Identify which cell holds the provided text, then report its [X, Y] central coordinate. 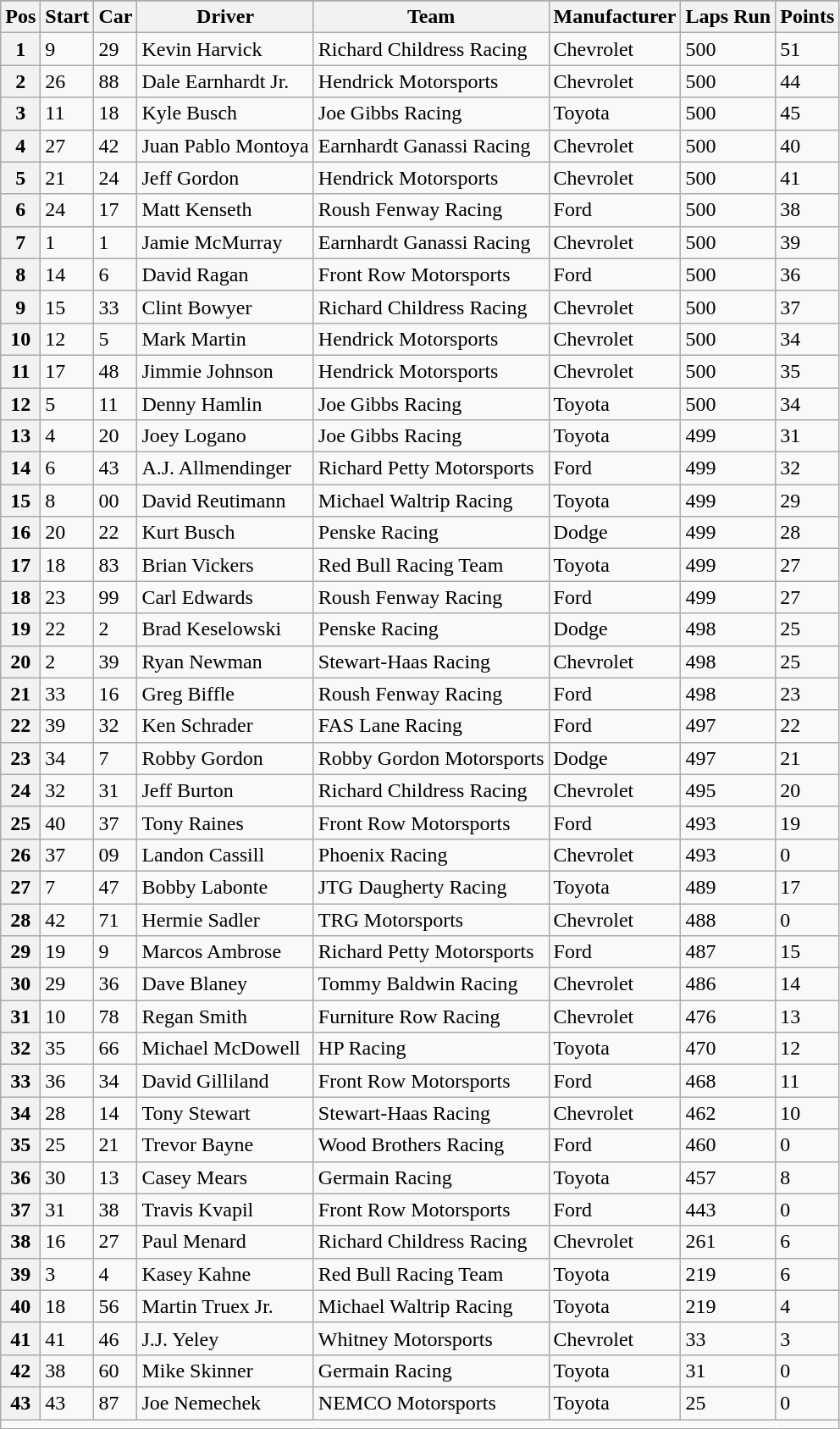
Brian Vickers [225, 565]
TRG Motorsports [431, 919]
78 [115, 1016]
Jimmie Johnson [225, 371]
Paul Menard [225, 1242]
71 [115, 919]
JTG Daugherty Racing [431, 887]
56 [115, 1306]
Kasey Kahne [225, 1274]
Team [431, 17]
Joe Nemechek [225, 1403]
Joey Logano [225, 436]
J.J. Yeley [225, 1338]
457 [728, 1177]
Jeff Burton [225, 790]
Hermie Sadler [225, 919]
489 [728, 887]
Driver [225, 17]
99 [115, 597]
Whitney Motorsports [431, 1338]
51 [808, 49]
David Reutimann [225, 501]
Dave Blaney [225, 984]
462 [728, 1113]
Juan Pablo Montoya [225, 146]
470 [728, 1049]
476 [728, 1016]
Clint Bowyer [225, 307]
Wood Brothers Racing [431, 1145]
468 [728, 1081]
88 [115, 81]
Jeff Gordon [225, 178]
44 [808, 81]
Kurt Busch [225, 533]
46 [115, 1338]
Jamie McMurray [225, 242]
Bobby Labonte [225, 887]
Robby Gordon [225, 758]
Manufacturer [615, 17]
Car [115, 17]
Travis Kvapil [225, 1210]
Tony Stewart [225, 1113]
Landon Cassill [225, 855]
Denny Hamlin [225, 404]
443 [728, 1210]
487 [728, 952]
Carl Edwards [225, 597]
Kevin Harvick [225, 49]
60 [115, 1371]
488 [728, 919]
66 [115, 1049]
Start [68, 17]
A.J. Allmendinger [225, 468]
Dale Earnhardt Jr. [225, 81]
Furniture Row Racing [431, 1016]
00 [115, 501]
Kyle Busch [225, 114]
Martin Truex Jr. [225, 1306]
Matt Kenseth [225, 210]
486 [728, 984]
Brad Keselowski [225, 629]
45 [808, 114]
HP Racing [431, 1049]
Michael McDowell [225, 1049]
Mark Martin [225, 339]
Tommy Baldwin Racing [431, 984]
48 [115, 371]
Ryan Newman [225, 662]
460 [728, 1145]
Points [808, 17]
David Ragan [225, 274]
261 [728, 1242]
83 [115, 565]
Laps Run [728, 17]
Regan Smith [225, 1016]
Phoenix Racing [431, 855]
Mike Skinner [225, 1371]
87 [115, 1403]
Trevor Bayne [225, 1145]
Greg Biffle [225, 694]
09 [115, 855]
David Gilliland [225, 1081]
Marcos Ambrose [225, 952]
Tony Raines [225, 823]
Robby Gordon Motorsports [431, 758]
Casey Mears [225, 1177]
NEMCO Motorsports [431, 1403]
FAS Lane Racing [431, 726]
Ken Schrader [225, 726]
495 [728, 790]
47 [115, 887]
Pos [20, 17]
